Return the (x, y) coordinate for the center point of the cell that contains the specified text.  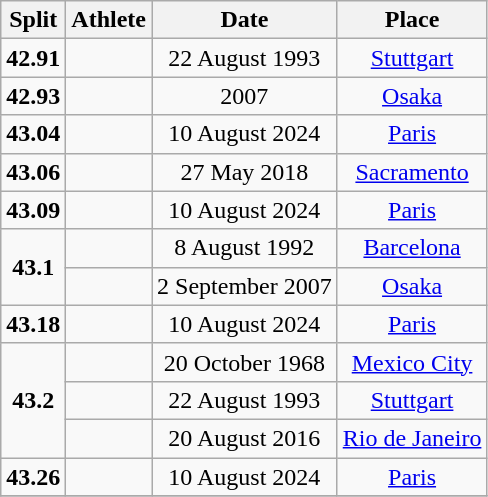
43.06 (34, 172)
43.2 (34, 400)
8 August 1992 (245, 248)
20 August 2016 (245, 438)
Barcelona (412, 248)
Sacramento (412, 172)
Mexico City (412, 362)
42.91 (34, 58)
42.93 (34, 96)
Rio de Janeiro (412, 438)
43.1 (34, 267)
43.18 (34, 324)
43.09 (34, 210)
Date (245, 20)
27 May 2018 (245, 172)
20 October 1968 (245, 362)
2007 (245, 96)
Athlete (109, 20)
43.04 (34, 134)
Split (34, 20)
43.26 (34, 477)
2 September 2007 (245, 286)
Place (412, 20)
